Detect which cell encompasses the target text, then output its [x, y] center coordinate. 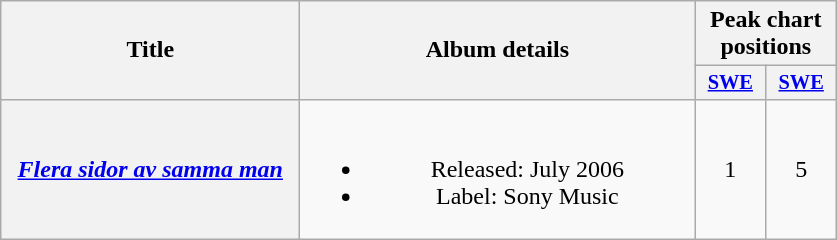
Released: July 2006Label: Sony Music [498, 169]
1 [730, 169]
Title [150, 50]
Peak chartpositions [766, 34]
5 [802, 169]
Flera sidor av samma man [150, 169]
Album details [498, 50]
